From the cell containing the given text, extract its center point as (x, y) coordinate. 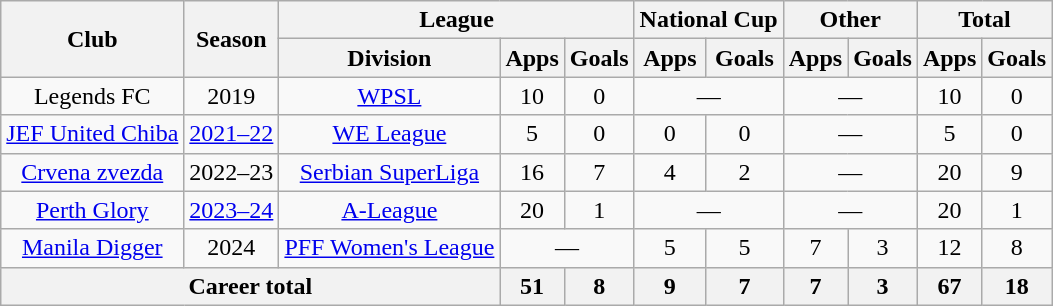
Career total (250, 286)
51 (532, 286)
2019 (232, 96)
2024 (232, 248)
16 (532, 172)
Legends FC (92, 96)
PFF Women's League (390, 248)
4 (670, 172)
Manila Digger (92, 248)
Crvena zvezda (92, 172)
67 (949, 286)
2 (745, 172)
WPSL (390, 96)
JEF United Chiba (92, 134)
League (456, 20)
Club (92, 39)
2022–23 (232, 172)
Total (984, 20)
National Cup (708, 20)
Serbian SuperLiga (390, 172)
2023–24 (232, 210)
Other (850, 20)
Division (390, 58)
18 (1017, 286)
WE League (390, 134)
12 (949, 248)
Perth Glory (92, 210)
A-League (390, 210)
2021–22 (232, 134)
Season (232, 39)
